Return the (x, y) coordinate for the center point of the cell that contains the specified text.  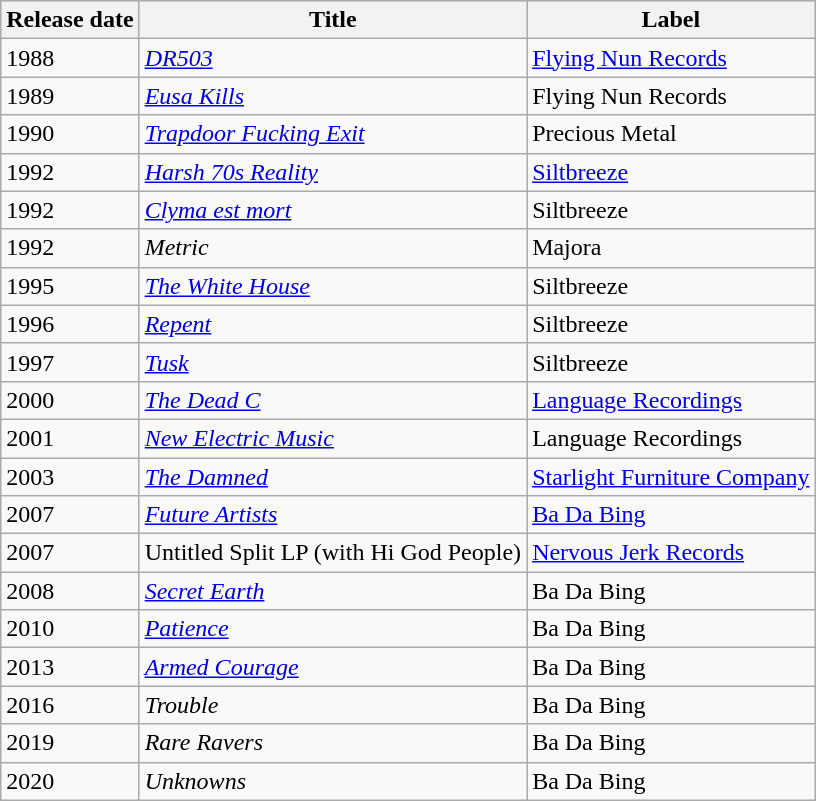
2003 (70, 477)
Label (671, 20)
2001 (70, 438)
Rare Ravers (332, 743)
2000 (70, 400)
The White House (332, 286)
Trapdoor Fucking Exit (332, 134)
Trouble (332, 705)
Secret Earth (332, 591)
Tusk (332, 362)
Clyma est mort (332, 210)
2013 (70, 667)
2019 (70, 743)
2008 (70, 591)
1996 (70, 324)
Future Artists (332, 515)
Majora (671, 248)
Armed Courage (332, 667)
1988 (70, 58)
Repent (332, 324)
The Damned (332, 477)
Metric (332, 248)
Unknowns (332, 781)
1989 (70, 96)
2020 (70, 781)
The Dead C (332, 400)
Nervous Jerk Records (671, 553)
Title (332, 20)
1997 (70, 362)
2016 (70, 705)
2010 (70, 629)
DR503 (332, 58)
Starlight Furniture Company (671, 477)
Patience (332, 629)
Harsh 70s Reality (332, 172)
Eusa Kills (332, 96)
Untitled Split LP (with Hi God People) (332, 553)
New Electric Music (332, 438)
1990 (70, 134)
1995 (70, 286)
Release date (70, 20)
Precious Metal (671, 134)
